Detect which cell encompasses the target text, then output its (X, Y) center coordinate. 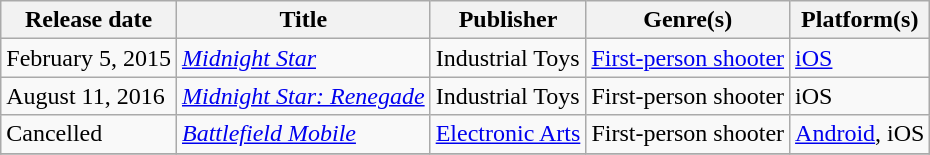
Release date (89, 20)
Platform(s) (860, 20)
Android, iOS (860, 134)
Genre(s) (688, 20)
Battlefield Mobile (303, 134)
Midnight Star (303, 58)
Title (303, 20)
Publisher (508, 20)
August 11, 2016 (89, 96)
Electronic Arts (508, 134)
Midnight Star: Renegade (303, 96)
February 5, 2015 (89, 58)
Cancelled (89, 134)
